Identify which cell holds the provided text, then report its [X, Y] central coordinate. 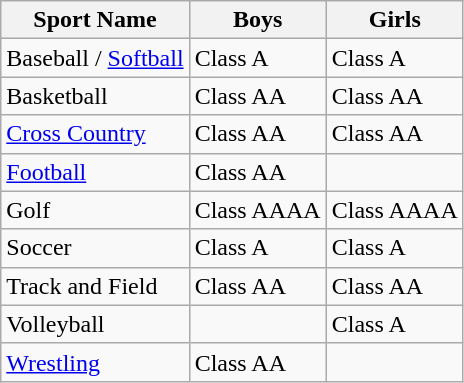
Volleyball [95, 324]
Golf [95, 210]
Football [95, 172]
Girls [394, 20]
Track and Field [95, 286]
Baseball / Softball [95, 58]
Basketball [95, 96]
Wrestling [95, 362]
Sport Name [95, 20]
Soccer [95, 248]
Boys [258, 20]
Cross Country [95, 134]
